Return the [x, y] coordinate for the center point of the cell that contains the specified text.  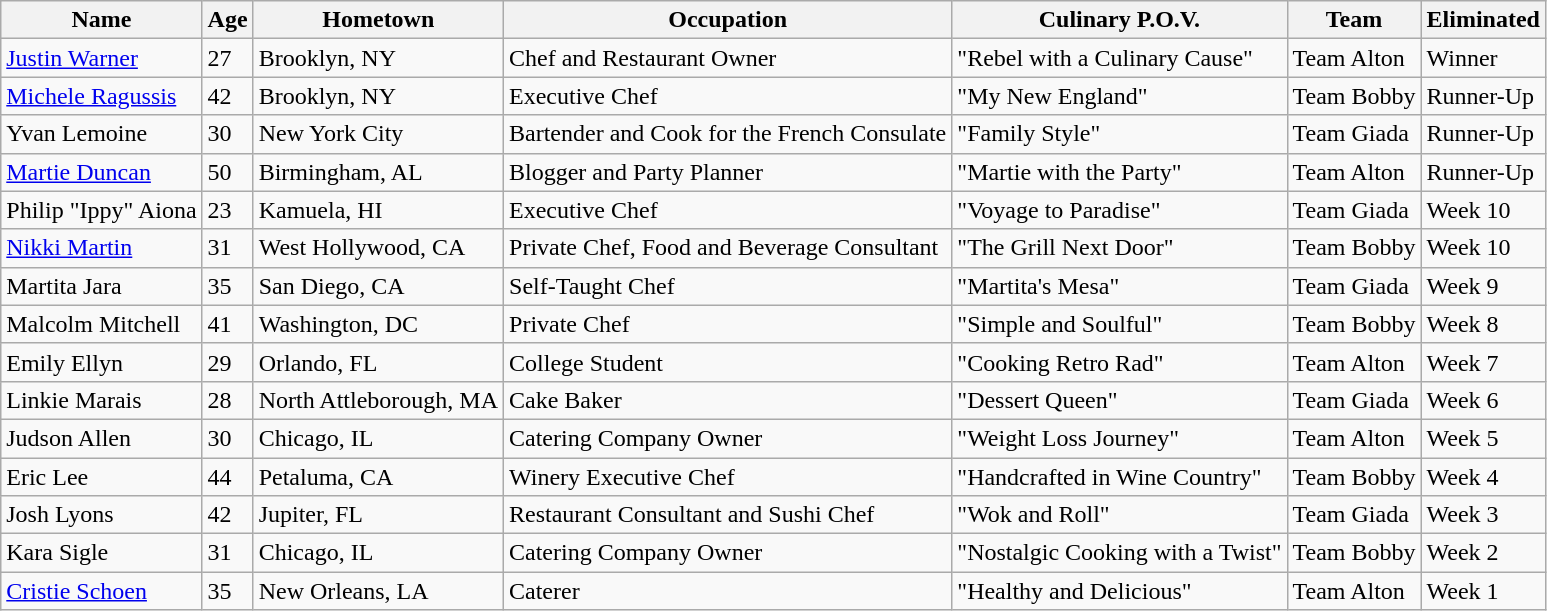
Hometown [378, 20]
Nikki Martin [102, 248]
Martita Jara [102, 286]
Winner [1483, 58]
Week 4 [1483, 477]
44 [228, 477]
Emily Ellyn [102, 362]
"Wok and Roll" [1120, 515]
"Simple and Soulful" [1120, 324]
Week 6 [1483, 400]
Martie Duncan [102, 172]
41 [228, 324]
Kamuela, HI [378, 210]
28 [228, 400]
23 [228, 210]
Caterer [728, 591]
Josh Lyons [102, 515]
"Handcrafted in Wine Country" [1120, 477]
West Hollywood, CA [378, 248]
Self-Taught Chef [728, 286]
"Dessert Queen" [1120, 400]
"The Grill Next Door" [1120, 248]
Week 5 [1483, 438]
Yvan Lemoine [102, 134]
Justin Warner [102, 58]
50 [228, 172]
Name [102, 20]
"My New England" [1120, 96]
Blogger and Party Planner [728, 172]
"Weight Loss Journey" [1120, 438]
Birmingham, AL [378, 172]
Occupation [728, 20]
Private Chef, Food and Beverage Consultant [728, 248]
Kara Sigle [102, 553]
San Diego, CA [378, 286]
Chef and Restaurant Owner [728, 58]
Jupiter, FL [378, 515]
Malcolm Mitchell [102, 324]
"Voyage to Paradise" [1120, 210]
Week 9 [1483, 286]
Michele Ragussis [102, 96]
Bartender and Cook for the French Consulate [728, 134]
Age [228, 20]
"Martita's Mesa" [1120, 286]
Private Chef [728, 324]
"Family Style" [1120, 134]
Culinary P.O.V. [1120, 20]
Philip "Ippy" Aiona [102, 210]
Restaurant Consultant and Sushi Chef [728, 515]
Judson Allen [102, 438]
"Rebel with a Culinary Cause" [1120, 58]
27 [228, 58]
Orlando, FL [378, 362]
New York City [378, 134]
Linkie Marais [102, 400]
"Martie with the Party" [1120, 172]
Week 7 [1483, 362]
"Healthy and Delicious" [1120, 591]
Eliminated [1483, 20]
New Orleans, LA [378, 591]
Cake Baker [728, 400]
Week 3 [1483, 515]
Eric Lee [102, 477]
Petaluma, CA [378, 477]
Winery Executive Chef [728, 477]
Cristie Schoen [102, 591]
Team [1354, 20]
29 [228, 362]
Week 8 [1483, 324]
Week 1 [1483, 591]
"Cooking Retro Rad" [1120, 362]
College Student [728, 362]
North Attleborough, MA [378, 400]
"Nostalgic Cooking with a Twist" [1120, 553]
Week 2 [1483, 553]
Washington, DC [378, 324]
